Extract the [x, y] coordinate from the center of the cell holding the provided text.  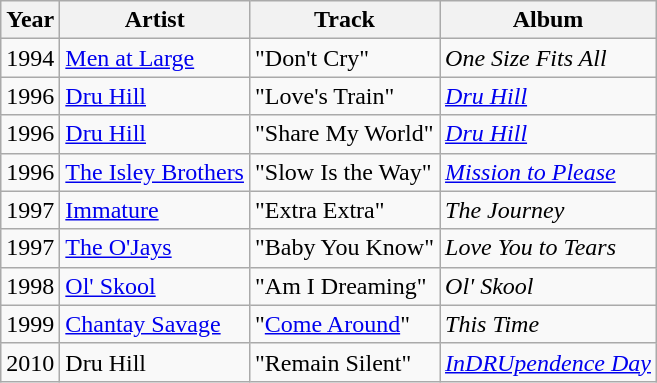
Track [344, 20]
"Come Around" [344, 324]
2010 [30, 362]
Mission to Please [548, 172]
"Slow Is the Way" [344, 172]
1999 [30, 324]
The Isley Brothers [155, 172]
"Remain Silent" [344, 362]
The Journey [548, 210]
Artist [155, 20]
Album [548, 20]
One Size Fits All [548, 58]
"Am I Dreaming" [344, 286]
Chantay Savage [155, 324]
"Extra Extra" [344, 210]
1998 [30, 286]
Immature [155, 210]
"Baby You Know" [344, 248]
Year [30, 20]
Love You to Tears [548, 248]
The O'Jays [155, 248]
InDRUpendence Day [548, 362]
"Don't Cry" [344, 58]
This Time [548, 324]
1994 [30, 58]
"Share My World" [344, 134]
Men at Large [155, 58]
"Love's Train" [344, 96]
